Extract the (x, y) coordinate from the center of the cell holding the provided text.  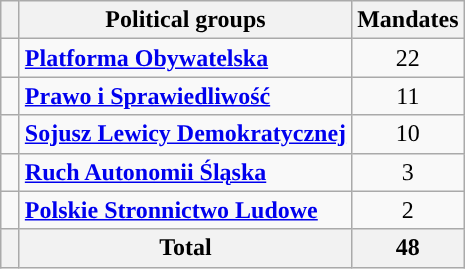
48 (408, 248)
Prawo i Sprawiedliwość (185, 96)
Polskie Stronnictwo Ludowe (185, 210)
Total (185, 248)
10 (408, 134)
Platforma Obywatelska (185, 58)
Sojusz Lewicy Demokratycznej (185, 134)
Mandates (408, 20)
Ruch Autonomii Śląska (185, 172)
2 (408, 210)
Political groups (185, 20)
11 (408, 96)
3 (408, 172)
22 (408, 58)
